Scan for the cell matching the given text and deliver its [X, Y] coordinate at center. 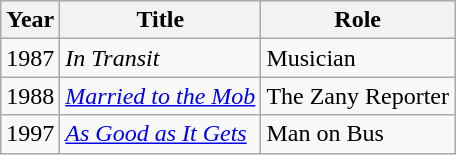
1988 [30, 96]
In Transit [160, 58]
The Zany Reporter [358, 96]
Man on Bus [358, 134]
Role [358, 20]
Married to the Mob [160, 96]
1997 [30, 134]
Title [160, 20]
Year [30, 20]
1987 [30, 58]
Musician [358, 58]
As Good as It Gets [160, 134]
